Return [X, Y] of the center of cell containing provided text 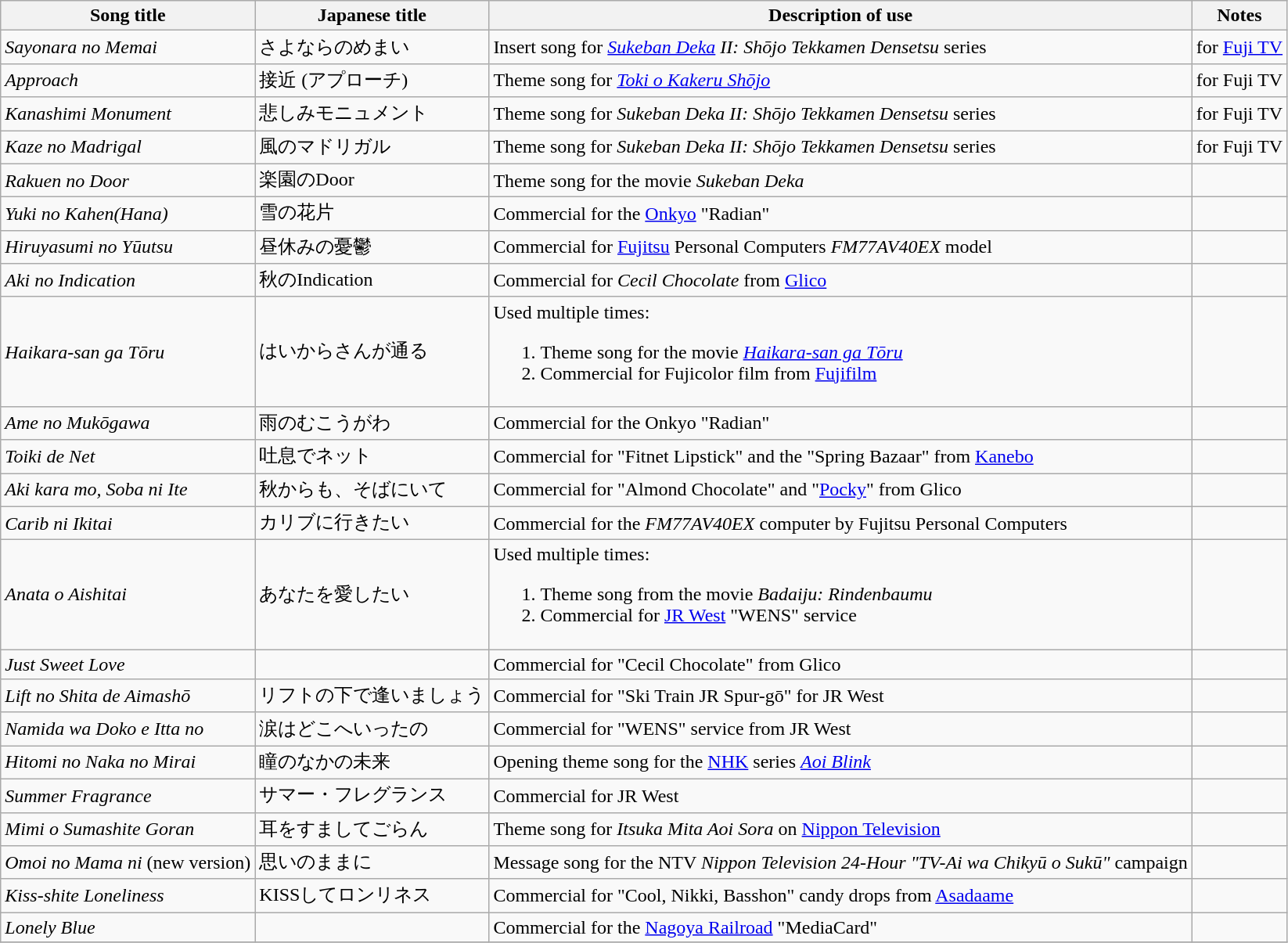
秋のIndication [372, 280]
Hitomi no Naka no Mirai [128, 762]
Haikara-san ga Tōru [128, 351]
Message song for the NTV Nippon Television 24-Hour "TV-Ai wa Chikyū o Sukū" campaign [840, 862]
耳をすましてごらん [372, 830]
Insert song for Sukeban Deka II: Shōjo Tekkamen Densetsu series [840, 47]
Carib ni Ikitai [128, 523]
昼休みの憂鬱 [372, 247]
Commercial for Fujitsu Personal Computers FM77AV40EX model [840, 247]
Commercial for Cecil Chocolate from Glico [840, 280]
Used multiple times:Theme song for the movie Haikara-san ga TōruCommercial for Fujicolor film from Fujifilm [840, 351]
Theme song for Itsuka Mita Aoi Sora on Nippon Television [840, 830]
吐息でネット [372, 457]
Yuki no Kahen(Hana) [128, 214]
Commercial for "Cool, Nikki, Basshon" candy drops from Asadaame [840, 895]
さよならのめまい [372, 47]
Kaze no Madrigal [128, 147]
悲しみモニュメント [372, 114]
カリブに行きたい [372, 523]
Commercial for "Cecil Chocolate" from Glico [840, 664]
Description of use [840, 16]
風のマドリガル [372, 147]
Used multiple times:Theme song from the movie Badaiju: RindenbaumuCommercial for JR West "WENS" service [840, 595]
Theme song for the movie Sukeban Deka [840, 180]
Approach [128, 80]
Opening theme song for the NHK series Aoi Blink [840, 762]
Commercial for the FM77AV40EX computer by Fujitsu Personal Computers [840, 523]
涙はどこへいったの [372, 729]
はいからさんが通る [372, 351]
瞳のなかの未来 [372, 762]
秋からも、そばにいて [372, 490]
Commercial for "Almond Chocolate" and "Pocky" from Glico [840, 490]
Kanashimi Monument [128, 114]
Rakuen no Door [128, 180]
Just Sweet Love [128, 664]
KISSしてロンリネス [372, 895]
リフトの下で逢いましょう [372, 696]
Commercial for "WENS" service from JR West [840, 729]
Hiruyasumi no Yūutsu [128, 247]
思いのままに [372, 862]
雪の花片 [372, 214]
Sayonara no Memai [128, 47]
Lift no Shita de Aimashō [128, 696]
Commercial for "Ski Train JR Spur-gō" for JR West [840, 696]
Commercial for "Fitnet Lipstick" and the "Spring Bazaar" from Kanebo [840, 457]
Japanese title [372, 16]
Aki kara mo, Soba ni Ite [128, 490]
Toiki de Net [128, 457]
Song title [128, 16]
あなたを愛したい [372, 595]
Mimi o Sumashite Goran [128, 830]
Notes [1239, 16]
雨のむこうがわ [372, 423]
サマー・フレグランス [372, 795]
Omoi no Mama ni (new version) [128, 862]
Namida wa Doko e Itta no [128, 729]
Anata o Aishitai [128, 595]
Commercial for JR West [840, 795]
Theme song for Toki o Kakeru Shōjo [840, 80]
楽園のDoor [372, 180]
Commercial for the Nagoya Railroad "MediaCard" [840, 927]
Aki no Indication [128, 280]
Ame no Mukōgawa [128, 423]
Summer Fragrance [128, 795]
Kiss-shite Loneliness [128, 895]
Lonely Blue [128, 927]
接近 (アプローチ) [372, 80]
